Find where the given text appears and provide that cell's center as (X, Y) coordinate. 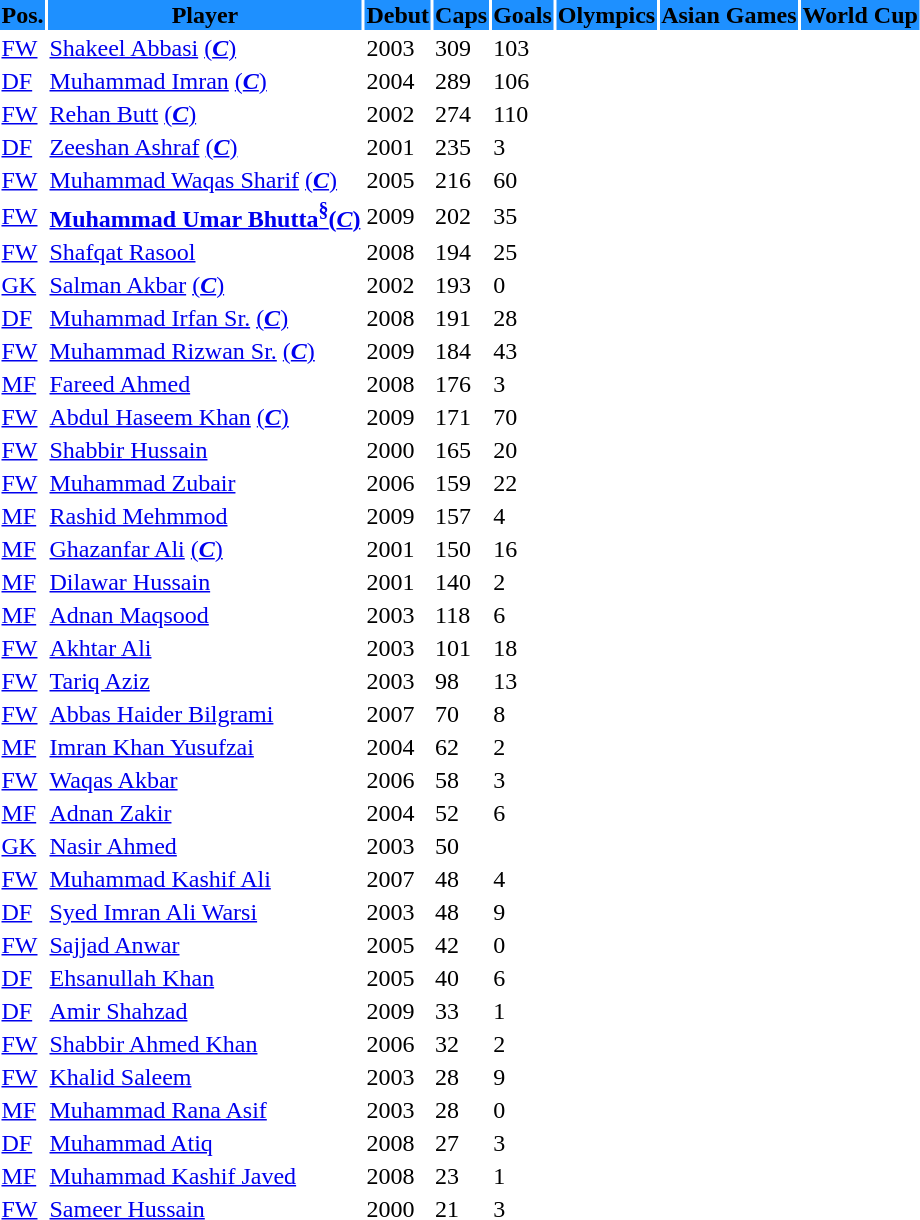
191 (462, 318)
103 (523, 48)
27 (462, 1143)
20 (523, 450)
40 (462, 978)
2000 (398, 450)
165 (462, 450)
Muhammad Umar Bhutta§(C) (205, 216)
Shabbir Ahmed Khan (205, 1044)
Syed Imran Ali Warsi (205, 912)
Dilawar Hussain (205, 582)
171 (462, 417)
106 (523, 81)
13 (523, 681)
Waqas Akbar (205, 780)
Zeeshan Ashraf (C) (205, 147)
289 (462, 81)
18 (523, 648)
Nasir Ahmed (205, 846)
World Cup (860, 15)
Adnan Zakir (205, 813)
Muhammad Irfan Sr. (C) (205, 318)
193 (462, 285)
101 (462, 648)
309 (462, 48)
157 (462, 516)
Shafqat Rasool (205, 252)
42 (462, 945)
Asian Games (729, 15)
274 (462, 114)
Debut (398, 15)
Pos. (22, 15)
Muhammad Rizwan Sr. (C) (205, 351)
Abbas Haider Bilgrami (205, 714)
110 (523, 114)
35 (523, 216)
Olympics (606, 15)
235 (462, 147)
25 (523, 252)
Sajjad Anwar (205, 945)
216 (462, 180)
Muhammad Kashif Javed (205, 1176)
150 (462, 549)
Rehan Butt (C) (205, 114)
Imran Khan Yusufzai (205, 747)
8 (523, 714)
23 (462, 1176)
Ghazanfar Ali (C) (205, 549)
Abdul Haseem Khan (C) (205, 417)
Fareed Ahmed (205, 384)
Shakeel Abbasi (C) (205, 48)
Ehsanullah Khan (205, 978)
Muhammad Kashif Ali (205, 879)
140 (462, 582)
Muhammad Atiq (205, 1143)
52 (462, 813)
118 (462, 615)
32 (462, 1044)
Tariq Aziz (205, 681)
Salman Akbar (C) (205, 285)
Muhammad Waqas Sharif (C) (205, 180)
Amir Shahzad (205, 1011)
202 (462, 216)
Akhtar Ali (205, 648)
22 (523, 483)
Shabbir Hussain (205, 450)
Muhammad Imran (C) (205, 81)
194 (462, 252)
Muhammad Rana Asif (205, 1110)
176 (462, 384)
43 (523, 351)
159 (462, 483)
50 (462, 846)
58 (462, 780)
Goals (523, 15)
16 (523, 549)
Player (205, 15)
62 (462, 747)
Rashid Mehmmod (205, 516)
184 (462, 351)
98 (462, 681)
60 (523, 180)
Caps (462, 15)
33 (462, 1011)
Adnan Maqsood (205, 615)
Khalid Saleem (205, 1077)
Muhammad Zubair (205, 483)
